Output the [X, Y] coordinate of the center of the cell containing the given text.  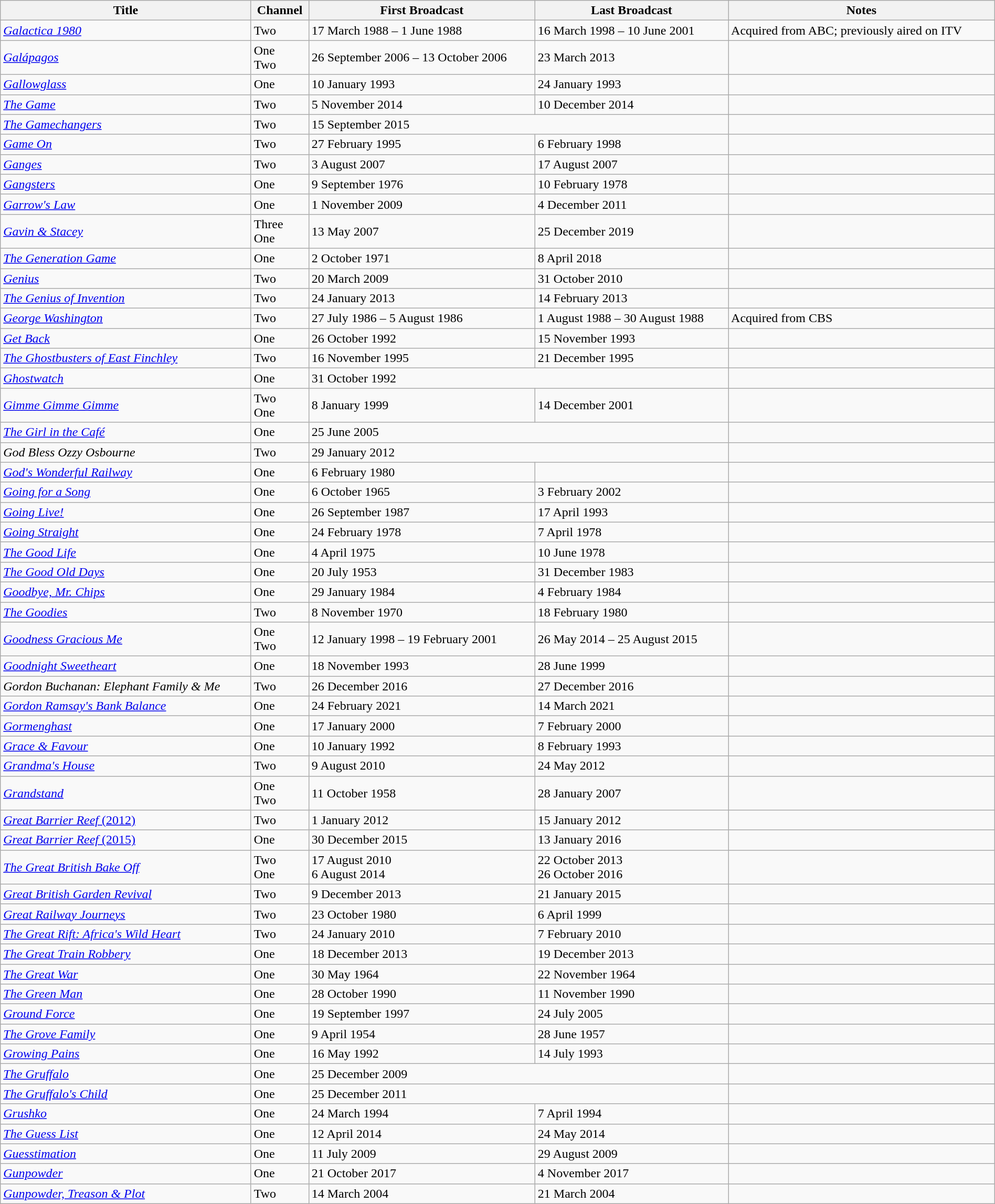
Galápagos [126, 58]
Going Straight [126, 532]
25 December 2011 [518, 1094]
28 October 1990 [422, 994]
The Gamechangers [126, 124]
The Guess List [126, 1134]
The Great Rift: Africa's Wild Heart [126, 934]
24 January 1993 [631, 84]
Acquired from ABC; previously aired on ITV [862, 30]
22 November 1964 [631, 974]
Gormenghast [126, 726]
29 January 2012 [518, 452]
14 July 1993 [631, 1054]
15 September 2015 [518, 124]
The Gruffalo [126, 1074]
22 October 2013 26 October 2016 [631, 867]
The Goodies [126, 612]
God's Wonderful Railway [126, 472]
28 June 1999 [631, 666]
25 June 2005 [518, 432]
Guesstimation [126, 1154]
7 April 1994 [631, 1114]
18 December 2013 [422, 954]
24 January 2013 [422, 299]
The Good Life [126, 552]
The Game [126, 104]
4 February 1984 [631, 592]
26 September 1987 [422, 512]
Gangsters [126, 184]
25 December 2009 [518, 1074]
24 May 2012 [631, 766]
24 February 1978 [422, 532]
Genius [126, 279]
12 April 2014 [422, 1134]
30 December 2015 [422, 840]
4 December 2011 [631, 204]
Gunpowder [126, 1174]
Acquired from CBS [862, 318]
21 March 2004 [631, 1194]
5 November 2014 [422, 104]
24 March 1994 [422, 1114]
21 January 2015 [631, 894]
31 December 1983 [631, 572]
7 February 2000 [631, 726]
10 January 1993 [422, 84]
Notes [862, 10]
3 February 2002 [631, 492]
Game On [126, 144]
17 January 2000 [422, 726]
The Genius of Invention [126, 299]
3 August 2007 [422, 164]
Going Live! [126, 512]
28 June 1957 [631, 1034]
29 January 1984 [422, 592]
6 October 1965 [422, 492]
16 November 1995 [422, 358]
12 January 1998 – 19 February 2001 [422, 639]
9 August 2010 [422, 766]
19 December 2013 [631, 954]
15 January 2012 [631, 820]
Going for a Song [126, 492]
Grace & Favour [126, 746]
8 January 1999 [422, 405]
Garrow's Law [126, 204]
21 December 1995 [631, 358]
21 October 2017 [422, 1174]
31 October 2010 [631, 279]
9 December 2013 [422, 894]
11 October 1958 [422, 793]
Channel [280, 10]
God Bless Ozzy Osbourne [126, 452]
7 April 1978 [631, 532]
10 January 1992 [422, 746]
Ganges [126, 164]
17 August 2010 6 August 2014 [422, 867]
26 May 2014 – 25 August 2015 [631, 639]
18 November 1993 [422, 666]
28 January 2007 [631, 793]
The Great War [126, 974]
14 March 2021 [631, 706]
26 December 2016 [422, 686]
Gimme Gimme Gimme [126, 405]
The Great Train Robbery [126, 954]
Gordon Ramsay's Bank Balance [126, 706]
26 September 2006 – 13 October 2006 [422, 58]
24 July 2005 [631, 1014]
Gunpowder, Treason & Plot [126, 1194]
16 March 1998 – 10 June 2001 [631, 30]
Three One [280, 231]
14 February 2013 [631, 299]
24 February 2021 [422, 706]
20 July 1953 [422, 572]
The Girl in the Café [126, 432]
24 January 2010 [422, 934]
19 September 1997 [422, 1014]
26 October 1992 [422, 338]
Great Barrier Reef (2012) [126, 820]
31 October 1992 [518, 378]
10 June 1978 [631, 552]
1 November 2009 [422, 204]
27 February 1995 [422, 144]
18 February 1980 [631, 612]
23 March 2013 [631, 58]
The Green Man [126, 994]
10 February 1978 [631, 184]
Great Railway Journeys [126, 914]
George Washington [126, 318]
25 December 2019 [631, 231]
Title [126, 10]
The Grove Family [126, 1034]
Ground Force [126, 1014]
Last Broadcast [631, 10]
13 May 2007 [422, 231]
8 November 1970 [422, 612]
First Broadcast [422, 10]
6 February 1980 [422, 472]
13 January 2016 [631, 840]
Great British Garden Revival [126, 894]
20 March 2009 [422, 279]
11 July 2009 [422, 1154]
Growing Pains [126, 1054]
Get Back [126, 338]
Ghostwatch [126, 378]
30 May 1964 [422, 974]
23 October 1980 [422, 914]
27 December 2016 [631, 686]
6 April 1999 [631, 914]
16 May 1992 [422, 1054]
The Good Old Days [126, 572]
2 October 1971 [422, 258]
17 March 1988 – 1 June 1988 [422, 30]
Grandma's House [126, 766]
27 July 1986 – 5 August 1986 [422, 318]
Grandstand [126, 793]
The Ghostbusters of East Finchley [126, 358]
The Generation Game [126, 258]
Gallowglass [126, 84]
Great Barrier Reef (2015) [126, 840]
10 December 2014 [631, 104]
Grushko [126, 1114]
29 August 2009 [631, 1154]
11 November 1990 [631, 994]
Gavin & Stacey [126, 231]
8 February 1993 [631, 746]
9 September 1976 [422, 184]
Galactica 1980 [126, 30]
15 November 1993 [631, 338]
The Gruffalo's Child [126, 1094]
1 August 1988 – 30 August 1988 [631, 318]
Goodness Gracious Me [126, 639]
4 November 2017 [631, 1174]
Goodbye, Mr. Chips [126, 592]
14 December 2001 [631, 405]
7 February 2010 [631, 934]
9 April 1954 [422, 1034]
14 March 2004 [422, 1194]
6 February 1998 [631, 144]
1 January 2012 [422, 820]
4 April 1975 [422, 552]
17 August 2007 [631, 164]
Goodnight Sweetheart [126, 666]
Gordon Buchanan: Elephant Family & Me [126, 686]
8 April 2018 [631, 258]
24 May 2014 [631, 1134]
17 April 1993 [631, 512]
The Great British Bake Off [126, 867]
